Find where the given text appears and provide that cell's center as [X, Y] coordinate. 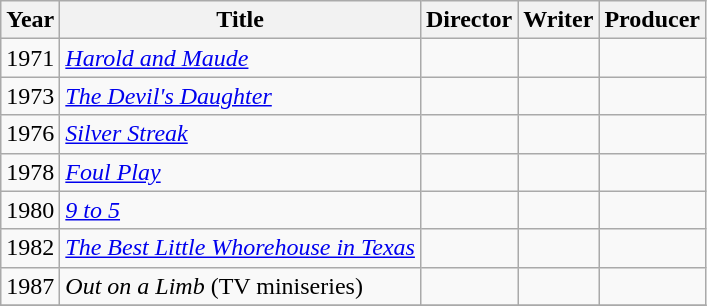
Director [468, 20]
Title [240, 20]
1987 [30, 286]
9 to 5 [240, 210]
1976 [30, 134]
Foul Play [240, 172]
1982 [30, 248]
Writer [558, 20]
Producer [652, 20]
The Devil's Daughter [240, 96]
1971 [30, 58]
1980 [30, 210]
The Best Little Whorehouse in Texas [240, 248]
1973 [30, 96]
Year [30, 20]
Harold and Maude [240, 58]
Silver Streak [240, 134]
1978 [30, 172]
Out on a Limb (TV miniseries) [240, 286]
